Provide the (X, Y) coordinate of the cell's center where the given text is located.  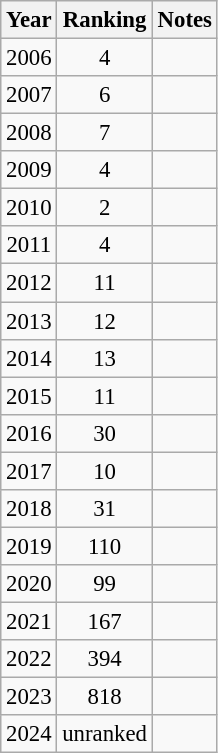
2013 (29, 321)
12 (104, 321)
167 (104, 621)
2023 (29, 697)
Year (29, 20)
394 (104, 659)
2022 (29, 659)
818 (104, 697)
Ranking (104, 20)
2007 (29, 95)
2011 (29, 245)
Notes (184, 20)
7 (104, 133)
2006 (29, 58)
2014 (29, 358)
2018 (29, 509)
2016 (29, 433)
10 (104, 471)
2024 (29, 734)
2010 (29, 208)
2017 (29, 471)
2015 (29, 396)
2 (104, 208)
unranked (104, 734)
2020 (29, 584)
2008 (29, 133)
31 (104, 509)
13 (104, 358)
6 (104, 95)
30 (104, 433)
110 (104, 546)
2009 (29, 170)
2012 (29, 283)
2019 (29, 546)
99 (104, 584)
2021 (29, 621)
